Return [X, Y] of the center of cell containing provided text 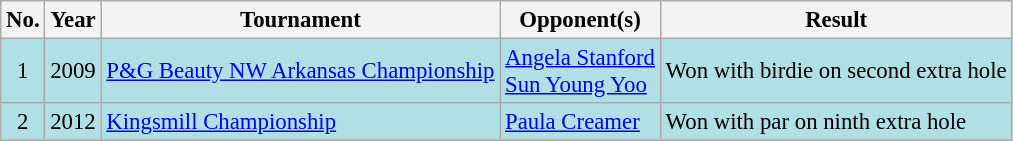
1 [23, 72]
Won with par on ninth extra hole [836, 122]
Year [73, 20]
Paula Creamer [580, 122]
No. [23, 20]
Kingsmill Championship [300, 122]
Angela Stanford Sun Young Yoo [580, 72]
Won with birdie on second extra hole [836, 72]
Opponent(s) [580, 20]
2 [23, 122]
2012 [73, 122]
2009 [73, 72]
P&G Beauty NW Arkansas Championship [300, 72]
Result [836, 20]
Tournament [300, 20]
